Return the [x, y] coordinate for the center point of the cell that contains the specified text.  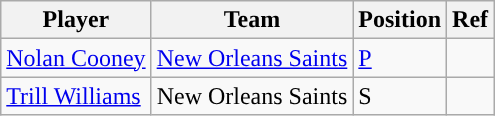
P [400, 58]
Ref [470, 20]
Trill Williams [76, 96]
Player [76, 20]
Nolan Cooney [76, 58]
Team [252, 20]
S [400, 96]
Position [400, 20]
